Output the (x, y) coordinate of the center of the cell containing the given text.  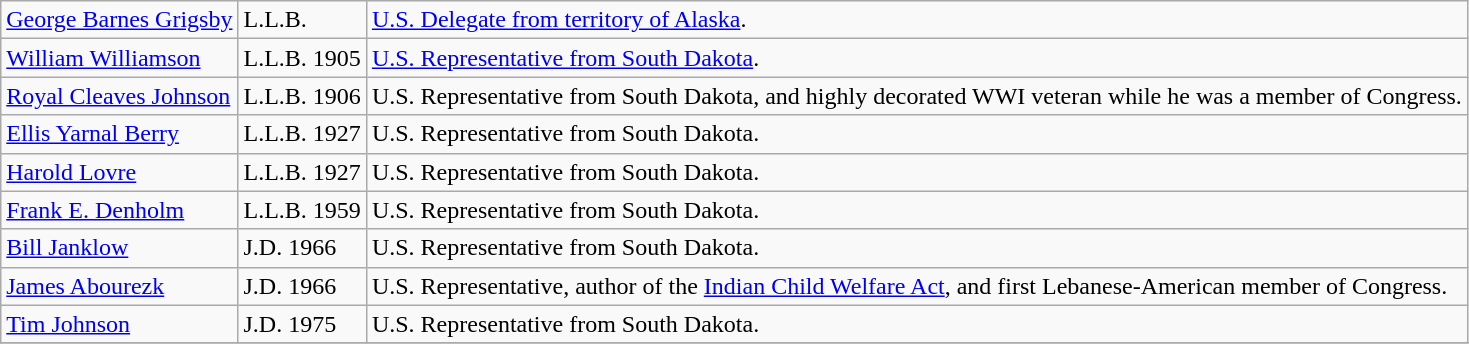
U.S. Representative from South Dakota, and highly decorated WWI veteran while he was a member of Congress. (916, 96)
J.D. 1975 (302, 324)
Tim Johnson (120, 324)
Frank E. Denholm (120, 210)
L.L.B. 1905 (302, 58)
Royal Cleaves Johnson (120, 96)
Bill Janklow (120, 248)
William Williamson (120, 58)
George Barnes Grigsby (120, 20)
Ellis Yarnal Berry (120, 134)
L.L.B. 1906 (302, 96)
James Abourezk (120, 286)
L.L.B. (302, 20)
L.L.B. 1959 (302, 210)
U.S. Delegate from territory of Alaska. (916, 20)
Harold Lovre (120, 172)
U.S. Representative, author of the Indian Child Welfare Act, and first Lebanese-American member of Congress. (916, 286)
